Search for the cell housing the specified text and yield its [X, Y] center coordinate. 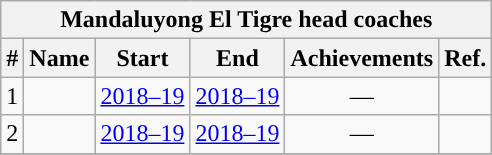
Start [142, 58]
1 [12, 96]
Name [60, 58]
# [12, 58]
Mandaluyong El Tigre head coaches [246, 20]
Achievements [362, 58]
2 [12, 134]
End [238, 58]
Ref. [466, 58]
